Identify which cell holds the provided text, then report its [x, y] central coordinate. 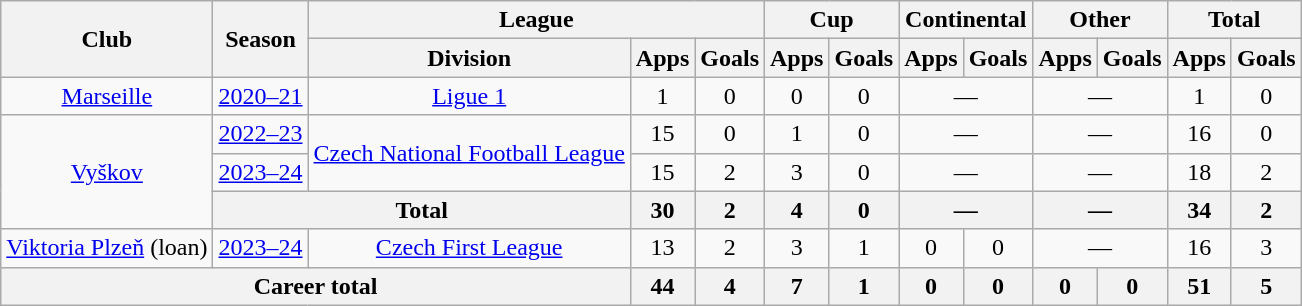
18 [1199, 172]
5 [1266, 286]
Other [1100, 20]
Continental [966, 20]
Career total [316, 286]
30 [662, 210]
Cup [832, 20]
34 [1199, 210]
Ligue 1 [469, 96]
44 [662, 286]
Viktoria Plzeň (loan) [107, 248]
League [536, 20]
Czech First League [469, 248]
2020–21 [260, 96]
2022–23 [260, 134]
Vyškov [107, 172]
13 [662, 248]
Czech National Football League [469, 153]
51 [1199, 286]
7 [797, 286]
Marseille [107, 96]
Division [469, 58]
Season [260, 39]
Club [107, 39]
